Scan for the cell matching the given text and deliver its (X, Y) coordinate at center. 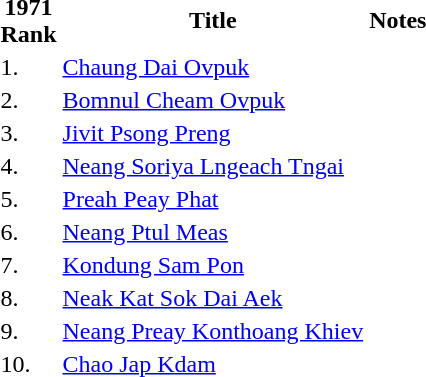
Kondung Sam Pon (213, 265)
Neang Soriya Lngeach Tngai (213, 166)
Preah Peay Phat (213, 199)
Neang Preay Konthoang Khiev (213, 331)
Chaung Dai Ovpuk (213, 67)
Neak Kat Sok Dai Aek (213, 298)
Jivit Psong Preng (213, 133)
Neang Ptul Meas (213, 232)
Bomnul Cheam Ovpuk (213, 100)
